Search for the cell housing the specified text and yield its [X, Y] center coordinate. 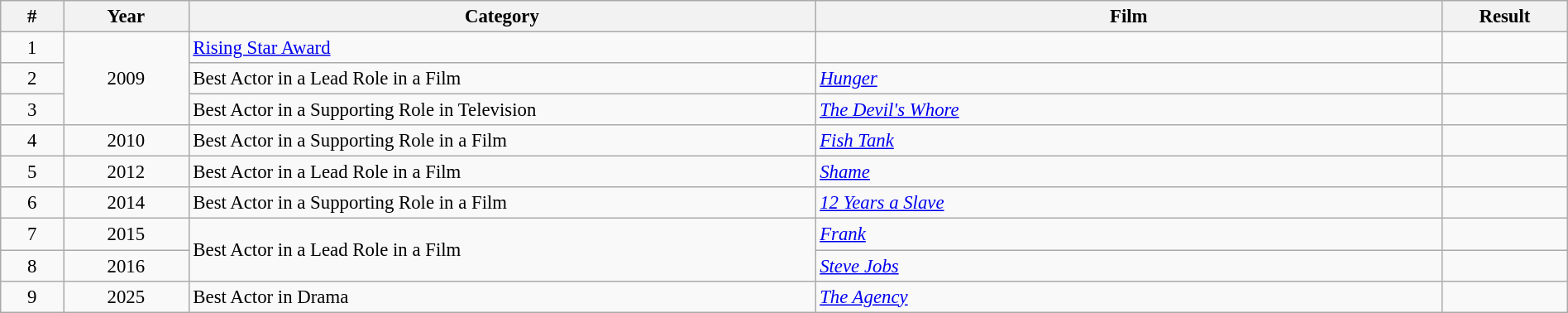
9 [32, 296]
1 [32, 48]
5 [32, 172]
Best Actor in a Supporting Role in Television [502, 110]
Hunger [1129, 79]
Year [126, 17]
2016 [126, 266]
The Agency [1129, 296]
2012 [126, 172]
4 [32, 141]
2 [32, 79]
Frank [1129, 234]
Result [1505, 17]
2014 [126, 203]
2015 [126, 234]
2009 [126, 79]
Film [1129, 17]
Shame [1129, 172]
2010 [126, 141]
Category [502, 17]
6 [32, 203]
The Devil's Whore [1129, 110]
# [32, 17]
Best Actor in Drama [502, 296]
12 Years a Slave [1129, 203]
7 [32, 234]
Steve Jobs [1129, 266]
2025 [126, 296]
3 [32, 110]
Fish Tank [1129, 141]
Rising Star Award [502, 48]
8 [32, 266]
